Provide the (X, Y) coordinate of the cell's center where the given text is located.  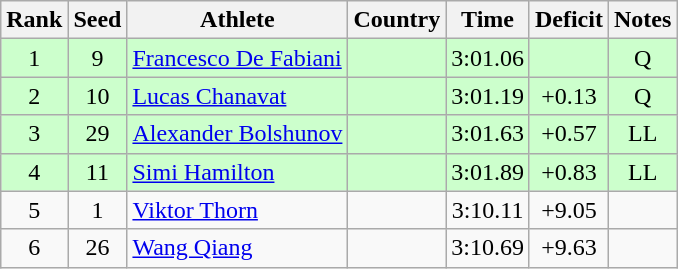
Francesco De Fabiani (238, 58)
Alexander Bolshunov (238, 134)
3 (34, 134)
3:01.89 (488, 172)
2 (34, 96)
3:10.69 (488, 248)
Simi Hamilton (238, 172)
3:01.19 (488, 96)
Athlete (238, 20)
9 (98, 58)
Time (488, 20)
Country (397, 20)
26 (98, 248)
+0.83 (568, 172)
Seed (98, 20)
+9.05 (568, 210)
Lucas Chanavat (238, 96)
5 (34, 210)
11 (98, 172)
3:10.11 (488, 210)
Notes (642, 20)
Viktor Thorn (238, 210)
Wang Qiang (238, 248)
Rank (34, 20)
3:01.63 (488, 134)
6 (34, 248)
10 (98, 96)
+0.57 (568, 134)
Deficit (568, 20)
+0.13 (568, 96)
3:01.06 (488, 58)
4 (34, 172)
+9.63 (568, 248)
29 (98, 134)
